Capture the cell that displays the provided text and extract its [X, Y] central coordinate. 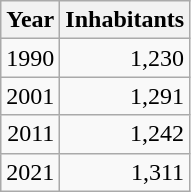
Inhabitants [125, 20]
1,242 [125, 134]
1,291 [125, 96]
1,311 [125, 172]
1,230 [125, 58]
2001 [30, 96]
1990 [30, 58]
2011 [30, 134]
2021 [30, 172]
Year [30, 20]
